Search for the cell housing the specified text and yield its (x, y) center coordinate. 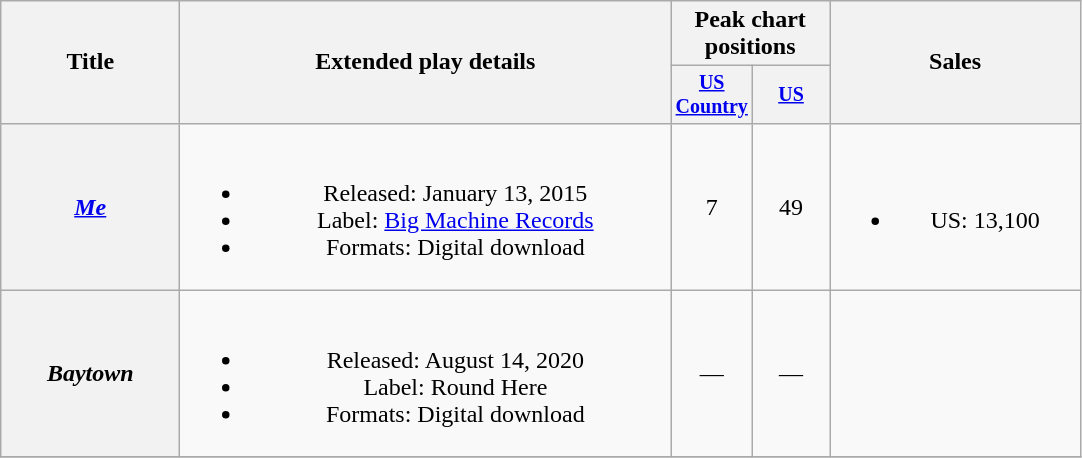
Title (90, 62)
US Country (712, 94)
Released: January 13, 2015Label: Big Machine RecordsFormats: Digital download (426, 206)
Peak chartpositions (750, 34)
US (792, 94)
7 (712, 206)
Extended play details (426, 62)
Released: August 14, 2020Label: Round HereFormats: Digital download (426, 374)
US: 13,100 (956, 206)
Sales (956, 62)
Me (90, 206)
49 (792, 206)
Baytown (90, 374)
